Search for the cell housing the specified text and yield its [X, Y] center coordinate. 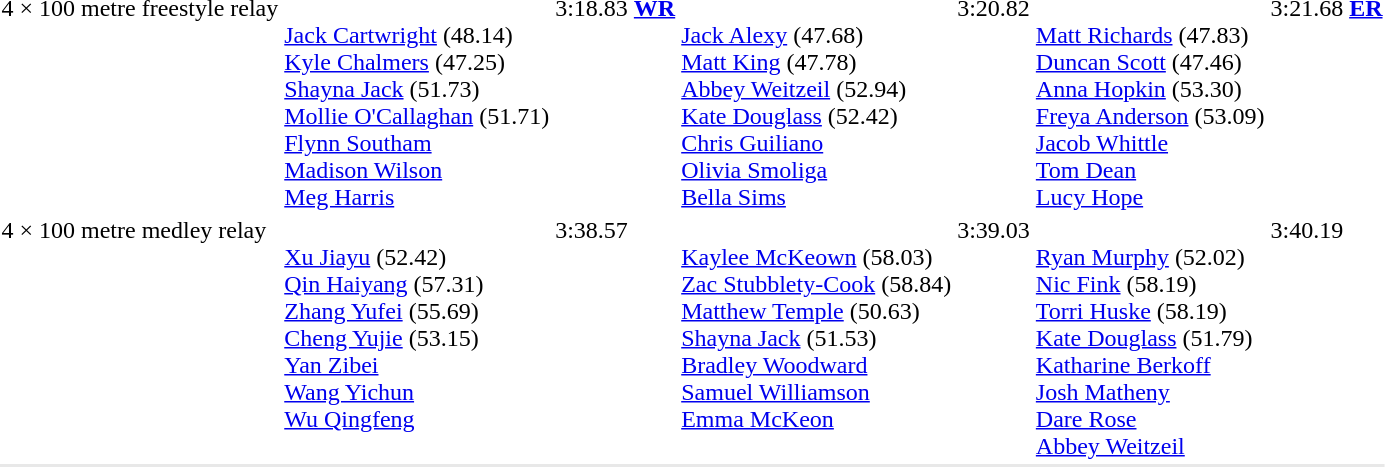
Xu Jiayu (52.42)Qin Haiyang (57.31)Zhang Yufei (55.69)Cheng Yujie (53.15)Yan ZibeiWang YichunWu Qingfeng [417, 338]
Kaylee McKeown (58.03)Zac Stubblety-Cook (58.84)Matthew Temple (50.63)Shayna Jack (51.53)Bradley WoodwardSamuel WilliamsonEmma McKeon [816, 338]
4 × 100 metre medley relay [140, 338]
Ryan Murphy (52.02)Nic Fink (58.19)Torri Huske (58.19)Kate Douglass (51.79)Katharine BerkoffJosh MathenyDare RoseAbbey Weitzeil [1150, 338]
3:38.57 [616, 338]
3:40.19 [1326, 338]
3:39.03 [994, 338]
